Locate the cell with the specified text and output its [X, Y] center coordinate. 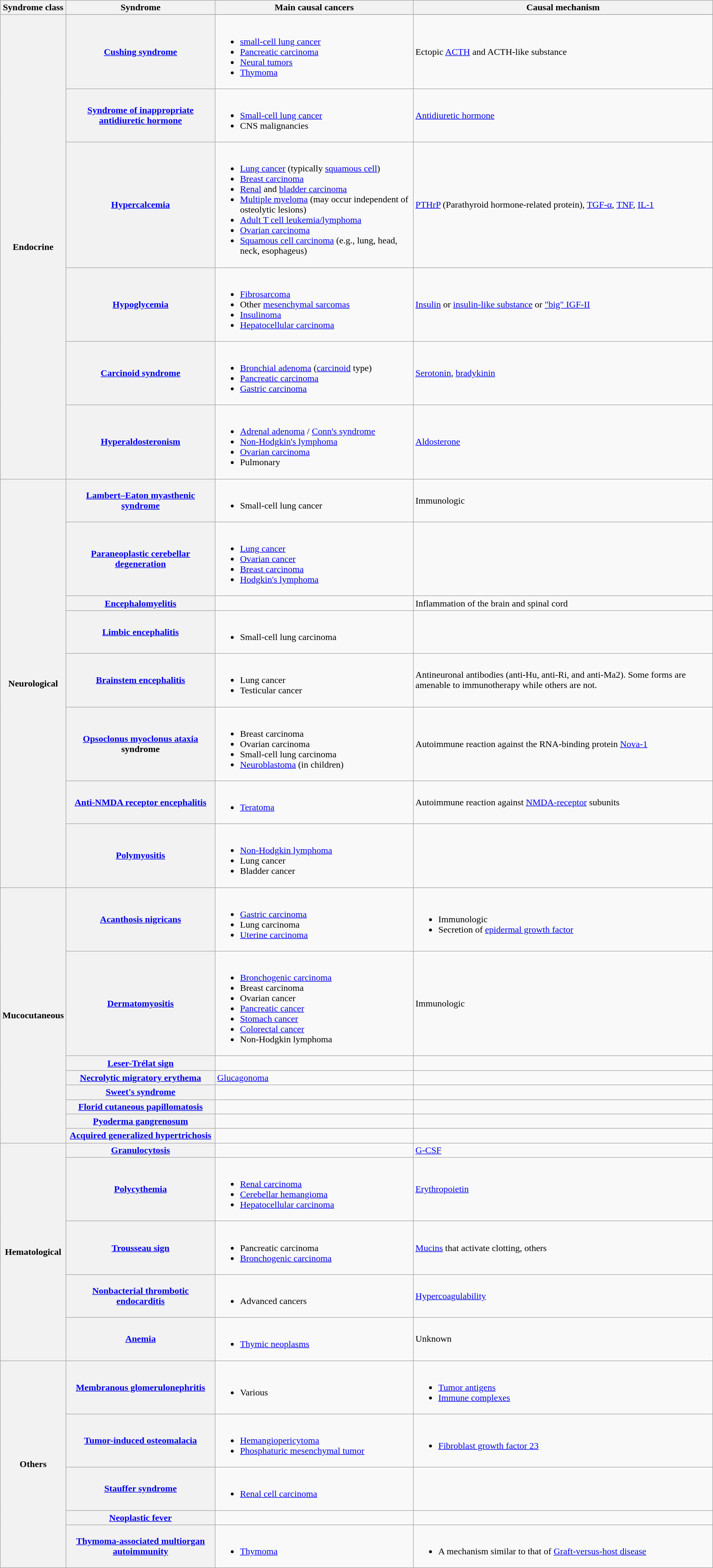
Paraneoplastic cerebellar degeneration [140, 559]
Anemia [140, 1339]
Advanced cancers [315, 1296]
Breast carcinomaOvarian carcinomaSmall-cell lung carcinomaNeuroblastoma (in children) [315, 744]
FibrosarcomaOther mesenchymal sarcomasInsulinomaHepatocellular carcinoma [315, 304]
Acquired generalized hypertrichosis [140, 1136]
Teratoma [315, 802]
Anti-NMDA receptor encephalitis [140, 802]
Neoplastic fever [140, 1518]
Stauffer syndrome [140, 1489]
Causal mechanism [563, 8]
Syndrome of inappropriate antidiuretic hormone [140, 115]
Thymoma [315, 1547]
Hypoglycemia [140, 304]
Bronchial adenoma (carcinoid type)Pancreatic carcinomaGastric carcinoma [315, 373]
Small-cell lung cancerCNS malignancies [315, 115]
G-CSF [563, 1150]
Necrolytic migratory erythema [140, 1078]
Lung cancerTesticular cancer [315, 680]
Autoimmune reaction against the RNA-binding protein Nova-1 [563, 744]
Encephalomyelitis [140, 603]
A mechanism similar to that of Graft-versus-host disease [563, 1547]
Carcinoid syndrome [140, 373]
Aldosterone [563, 442]
Tumor-induced osteomalacia [140, 1441]
Ectopic ACTH and ACTH-like substance [563, 52]
Hypercalcemia [140, 205]
PTHrP (Parathyroid hormone-related protein), TGF-α, TNF, IL-1 [563, 205]
Antidiuretic hormone [563, 115]
Opsoclonus myoclonus ataxia syndrome [140, 744]
Tumor antigensImmune complexes [563, 1387]
Glucagonoma [315, 1078]
Acanthosis nigricans [140, 920]
Pyoderma gangrenosum [140, 1121]
Bronchogenic carcinomaBreast carcinomaOvarian cancerPancreatic cancerStomach cancerColorectal cancerNon-Hodgkin lymphoma [315, 1003]
Antineuronal antibodies (anti-Hu, anti-Ri, and anti-Ma2). Some forms are amenable to immunotherapy while others are not. [563, 680]
ImmunologicSecretion of epidermal growth factor [563, 920]
Limbic encephalitis [140, 632]
Polymyositis [140, 856]
Renal carcinomaCerebellar hemangiomaHepatocellular carcinoma [315, 1189]
Inflammation of the brain and spinal cord [563, 603]
Endocrine [33, 247]
Renal cell carcinoma [315, 1489]
Syndrome class [33, 8]
Insulin or insulin-like substance or "big" IGF-II [563, 304]
Erythropoietin [563, 1189]
Small-cell lung cancer [315, 501]
Florid cutaneous papillomatosis [140, 1107]
Hematological [33, 1252]
Mucocutaneous [33, 1015]
Dermatomyositis [140, 1003]
Unknown [563, 1339]
Main causal cancers [315, 8]
Membranous glomerulonephritis [140, 1387]
Thymic neoplasms [315, 1339]
Syndrome [140, 8]
Various [315, 1387]
Serotonin, bradykinin [563, 373]
Trousseau sign [140, 1248]
Hypercoagulability [563, 1296]
Polycythemia [140, 1189]
Pancreatic carcinomaBronchogenic carcinoma [315, 1248]
Lung cancerOvarian cancerBreast carcinomaHodgkin's lymphoma [315, 559]
Non-Hodgkin lymphomaLung cancerBladder cancer [315, 856]
Cushing syndrome [140, 52]
Neurological [33, 683]
Fibroblast growth factor 23 [563, 1441]
Nonbacterial thrombotic endocarditis [140, 1296]
Sweet's syndrome [140, 1092]
Autoimmune reaction against NMDA-receptor subunits [563, 802]
small-cell lung cancerPancreatic carcinomaNeural tumorsThymoma [315, 52]
Leser-Trélat sign [140, 1063]
Granulocytosis [140, 1150]
Adrenal adenoma / Conn's syndromeNon-Hodgkin's lymphomaOvarian carcinomaPulmonary [315, 442]
Hyperaldosteronism [140, 442]
Gastric carcinomaLung carcinomaUterine carcinoma [315, 920]
Small-cell lung carcinoma [315, 632]
Mucins that activate clotting, others [563, 1248]
Thymoma-associated multiorgan autoimmunity [140, 1547]
Lambert–Eaton myasthenic syndrome [140, 501]
Brainstem encephalitis [140, 680]
Others [33, 1464]
HemangiopericytomaPhosphaturic mesenchymal tumor [315, 1441]
